Pinpoint the cell where the given text exists, returning its (X, Y) midpoint coordinate. 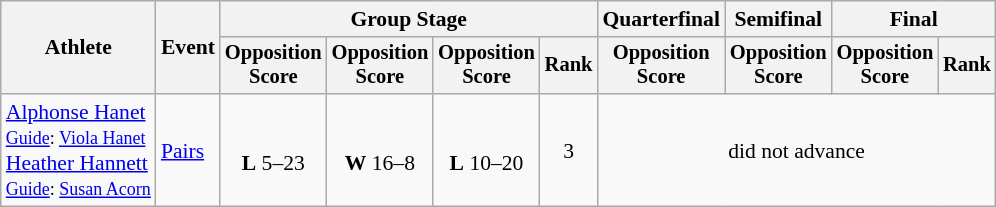
Alphonse HanetGuide: Viola HanetHeather HannettGuide: Susan Acorn (78, 150)
Athlete (78, 48)
did not advance (796, 150)
Event (188, 48)
Final (914, 19)
Quarterfinal (661, 19)
Pairs (188, 150)
Group Stage (408, 19)
W 16–8 (380, 150)
L 10–20 (486, 150)
3 (569, 150)
L 5–23 (274, 150)
Semifinal (778, 19)
